Search for the cell housing the specified text and yield its (X, Y) center coordinate. 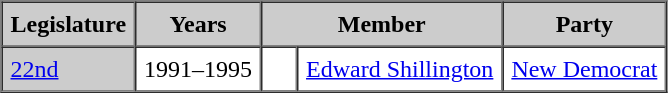
Legislature (69, 24)
Edward Shillington (400, 68)
Party (584, 24)
1991–1995 (198, 68)
Member (382, 24)
22nd (69, 68)
Years (198, 24)
New Democrat (584, 68)
